Scan for the cell matching the given text and deliver its [x, y] coordinate at center. 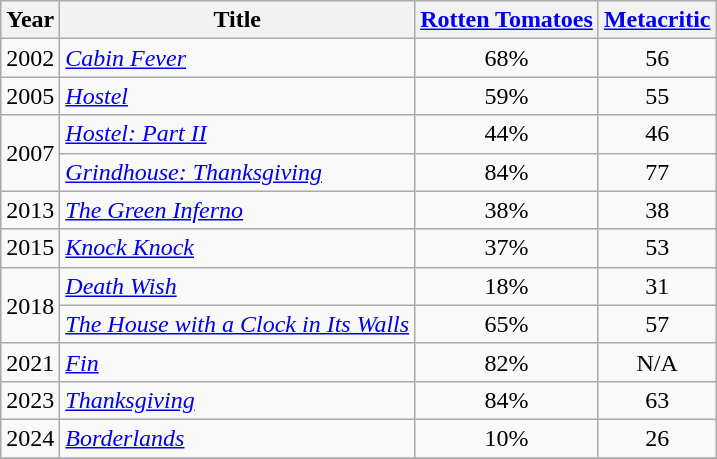
46 [657, 134]
Fin [238, 362]
Metacritic [657, 20]
38% [507, 210]
Title [238, 20]
2018 [30, 305]
82% [507, 362]
Borderlands [238, 438]
Rotten Tomatoes [507, 20]
Knock Knock [238, 248]
2007 [30, 153]
63 [657, 400]
Death Wish [238, 286]
37% [507, 248]
Year [30, 20]
Hostel [238, 96]
2023 [30, 400]
Grindhouse: Thanksgiving [238, 172]
The Green Inferno [238, 210]
2024 [30, 438]
65% [507, 324]
N/A [657, 362]
2005 [30, 96]
26 [657, 438]
68% [507, 58]
77 [657, 172]
2015 [30, 248]
10% [507, 438]
53 [657, 248]
2021 [30, 362]
Hostel: Part II [238, 134]
2013 [30, 210]
57 [657, 324]
Cabin Fever [238, 58]
38 [657, 210]
56 [657, 58]
55 [657, 96]
59% [507, 96]
18% [507, 286]
31 [657, 286]
Thanksgiving [238, 400]
44% [507, 134]
2002 [30, 58]
The House with a Clock in Its Walls [238, 324]
